Pinpoint the cell where the given text exists, returning its (x, y) midpoint coordinate. 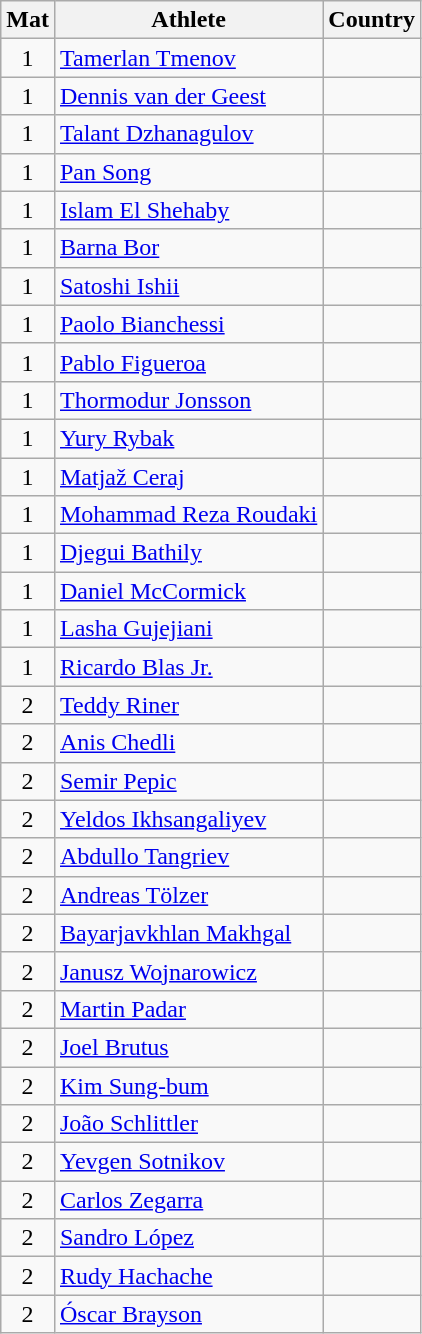
Daniel McCormick (188, 591)
Dennis van der Geest (188, 96)
Ricardo Blas Jr. (188, 667)
Semir Pepic (188, 781)
Anis Chedli (188, 743)
Satoshi Ishii (188, 286)
Pablo Figueroa (188, 362)
João Schlittler (188, 1124)
Teddy Riner (188, 705)
Talant Dzhanagulov (188, 134)
Yevgen Sotnikov (188, 1162)
Rudy Hachache (188, 1276)
Country (372, 20)
Islam El Shehaby (188, 210)
Kim Sung-bum (188, 1085)
Martin Padar (188, 1009)
Lasha Gujejiani (188, 629)
Carlos Zegarra (188, 1200)
Mohammad Reza Roudaki (188, 515)
Athlete (188, 20)
Sandro López (188, 1238)
Yeldos Ikhsangaliyev (188, 819)
Djegui Bathily (188, 553)
Bayarjavkhlan Makhgal (188, 933)
Yury Rybak (188, 438)
Joel Brutus (188, 1047)
Thormodur Jonsson (188, 400)
Óscar Brayson (188, 1314)
Tamerlan Tmenov (188, 58)
Paolo Bianchessi (188, 324)
Abdullo Tangriev (188, 857)
Barna Bor (188, 248)
Janusz Wojnarowicz (188, 971)
Mat (28, 20)
Matjaž Ceraj (188, 477)
Pan Song (188, 172)
Andreas Tölzer (188, 895)
